For the text-containing cell, return its midpoint in [X, Y] coordinate format. 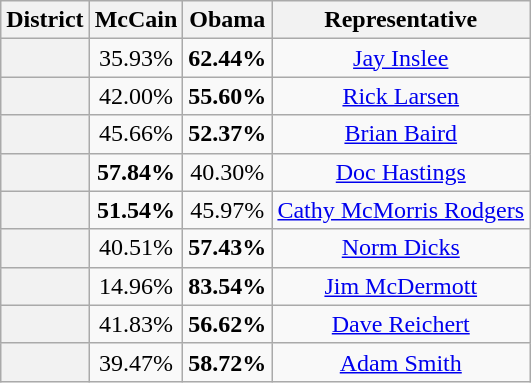
56.62% [228, 324]
45.66% [136, 134]
Brian Baird [401, 134]
14.96% [136, 286]
39.47% [136, 362]
Cathy McMorris Rodgers [401, 210]
Obama [228, 20]
42.00% [136, 96]
83.54% [228, 286]
Norm Dicks [401, 248]
Representative [401, 20]
51.54% [136, 210]
40.30% [228, 172]
District [45, 20]
Doc Hastings [401, 172]
Jim McDermott [401, 286]
McCain [136, 20]
62.44% [228, 58]
Dave Reichert [401, 324]
52.37% [228, 134]
58.72% [228, 362]
Adam Smith [401, 362]
57.84% [136, 172]
Jay Inslee [401, 58]
45.97% [228, 210]
57.43% [228, 248]
35.93% [136, 58]
55.60% [228, 96]
40.51% [136, 248]
41.83% [136, 324]
Rick Larsen [401, 96]
